From the cell containing the given text, extract its center point as (x, y) coordinate. 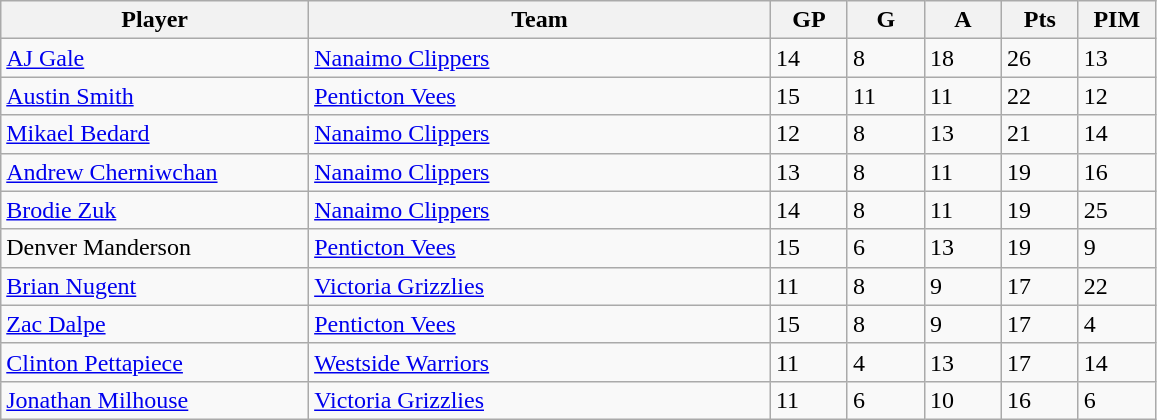
AJ Gale (155, 58)
G (886, 20)
Brodie Zuk (155, 210)
A (962, 20)
Westside Warriors (540, 362)
Denver Manderson (155, 248)
Pts (1040, 20)
Clinton Pettapiece (155, 362)
Andrew Cherniwchan (155, 172)
Zac Dalpe (155, 324)
25 (1116, 210)
Austin Smith (155, 96)
18 (962, 58)
GP (808, 20)
Mikael Bedard (155, 134)
PIM (1116, 20)
Team (540, 20)
Brian Nugent (155, 286)
Jonathan Milhouse (155, 400)
10 (962, 400)
21 (1040, 134)
Player (155, 20)
26 (1040, 58)
